Find where the given text appears and provide that cell's center as [X, Y] coordinate. 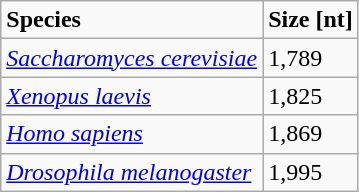
Saccharomyces cerevisiae [132, 58]
1,995 [311, 172]
Drosophila melanogaster [132, 172]
1,825 [311, 96]
Species [132, 20]
1,869 [311, 134]
1,789 [311, 58]
Homo sapiens [132, 134]
Xenopus laevis [132, 96]
Size [nt] [311, 20]
